Locate the cell with the specified text and output its (x, y) center coordinate. 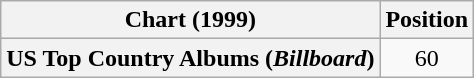
60 (427, 58)
Position (427, 20)
Chart (1999) (190, 20)
US Top Country Albums (Billboard) (190, 58)
